Return the [x, y] coordinate for the center point of the cell that contains the specified text.  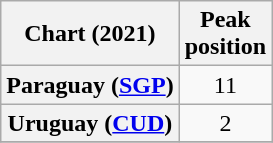
Chart (2021) [90, 34]
11 [225, 85]
2 [225, 123]
Peak position [225, 34]
Paraguay (SGP) [90, 85]
Uruguay (CUD) [90, 123]
